For the text-containing cell, return its midpoint in [x, y] coordinate format. 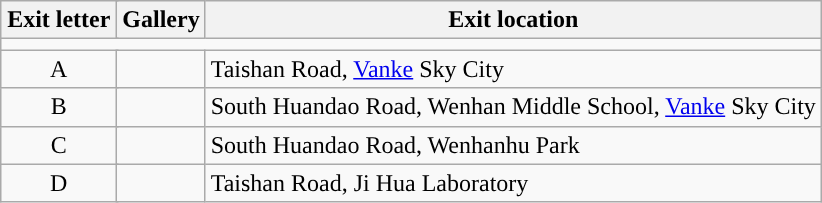
B [59, 107]
Exit location [513, 20]
D [59, 183]
South Huandao Road, Wenhan Middle School, Vanke Sky City [513, 107]
Taishan Road, Ji Hua Laboratory [513, 183]
Taishan Road, Vanke Sky City [513, 69]
Gallery [161, 20]
A [59, 69]
South Huandao Road, Wenhanhu Park [513, 145]
Exit letter [59, 20]
C [59, 145]
